Return (x, y) of the center of cell containing provided text 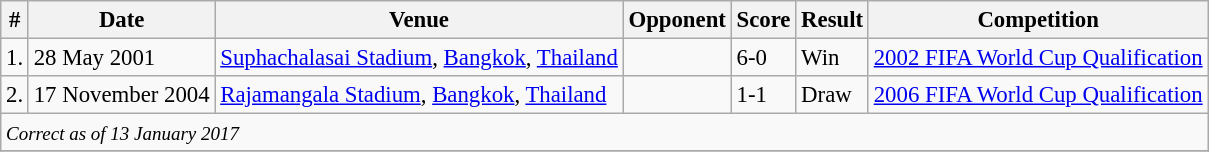
Score (764, 20)
Draw (832, 95)
Competition (1038, 20)
# (15, 20)
Win (832, 58)
2006 FIFA World Cup Qualification (1038, 95)
Rajamangala Stadium, Bangkok, Thailand (419, 95)
1-1 (764, 95)
Suphachalasai Stadium, Bangkok, Thailand (419, 58)
17 November 2004 (121, 95)
Venue (419, 20)
2002 FIFA World Cup Qualification (1038, 58)
Date (121, 20)
Opponent (677, 20)
28 May 2001 (121, 58)
2. (15, 95)
Result (832, 20)
1. (15, 58)
6-0 (764, 58)
Correct as of 13 January 2017 (604, 133)
